Provide the [X, Y] coordinate of the cell's center where the given text is located.  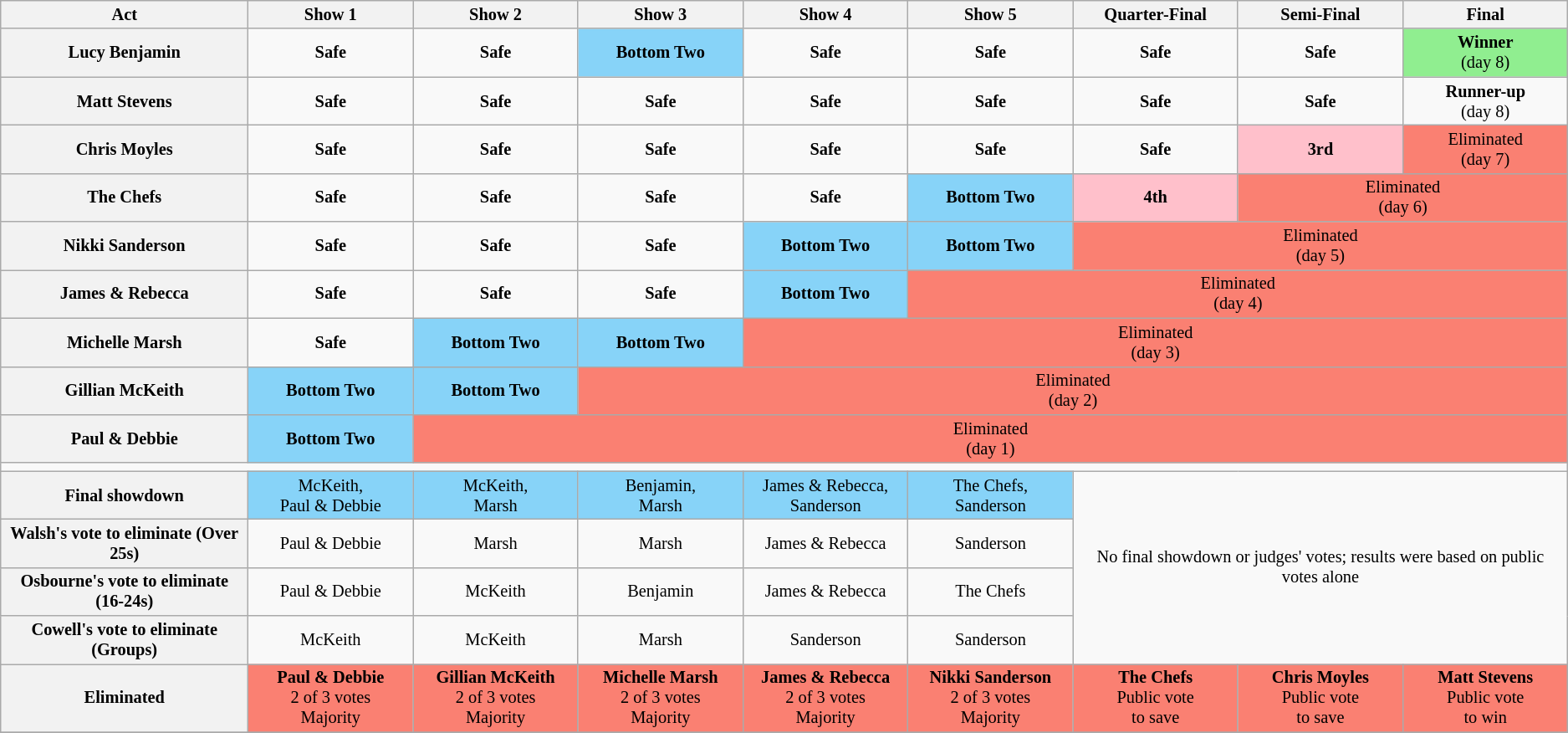
Nikki Sanderson2 of 3 votesMajority [990, 698]
Michelle Marsh2 of 3 votesMajority [661, 698]
Show 5 [990, 14]
Show 1 [331, 14]
Eliminated(day 4) [1238, 294]
Benjamin,Marsh [661, 495]
James & Rebecca,Sanderson [825, 495]
Eliminated(day 2) [1073, 391]
Act [125, 14]
Eliminated(day 1) [990, 438]
Winner (day 8) [1485, 53]
Matt Stevens [125, 101]
Final showdown [125, 495]
McKeith, Marsh [495, 495]
The ChefsPublic voteto save [1156, 698]
Osbourne's vote to eliminate (16-24s) [125, 592]
Show 3 [661, 14]
Gillian McKeith2 of 3 votesMajority [495, 698]
Semi-Final [1320, 14]
Eliminated(day 7) [1485, 149]
Benjamin [661, 592]
Eliminated(day 3) [1155, 342]
The Chefs,Sanderson [990, 495]
Chris MoylesPublic voteto save [1320, 698]
Gillian McKeith [125, 391]
No final showdown or judges' votes; results were based on public votes alone [1320, 567]
Show 4 [825, 14]
Eliminated(day 5) [1320, 246]
Cowell's vote to eliminate (Groups) [125, 640]
Runner-up (day 8) [1485, 101]
McKeith,Paul & Debbie [331, 495]
Matt StevensPublic voteto win [1485, 698]
Eliminated(day 6) [1403, 197]
Quarter-Final [1156, 14]
Walsh's vote to eliminate (Over 25s) [125, 543]
Michelle Marsh [125, 342]
Nikki Sanderson [125, 246]
Eliminated [125, 698]
Lucy Benjamin [125, 53]
Show 2 [495, 14]
James & Rebecca2 of 3 votesMajority [825, 698]
Final [1485, 14]
4th [1156, 197]
Paul & Debbie2 of 3 votesMajority [331, 698]
3rd [1320, 149]
Chris Moyles [125, 149]
